Detect which cell encompasses the target text, then output its (x, y) center coordinate. 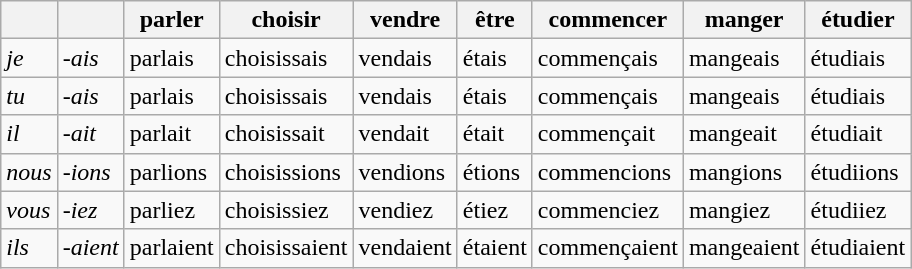
parler (172, 20)
mangeait (744, 134)
commençait (608, 134)
étudier (858, 20)
vendait (405, 134)
choisissait (286, 134)
être (494, 20)
tu (29, 96)
vendre (405, 20)
vendiez (405, 210)
étudiait (858, 134)
étions (494, 172)
commencions (608, 172)
manger (744, 20)
je (29, 58)
choisir (286, 20)
mangeaient (744, 248)
commencer (608, 20)
-aient (90, 248)
commenciez (608, 210)
vous (29, 210)
parlaient (172, 248)
ils (29, 248)
choisissaient (286, 248)
choisissiez (286, 210)
mangions (744, 172)
parliez (172, 210)
vendaient (405, 248)
-iez (90, 210)
il (29, 134)
commençaient (608, 248)
nous (29, 172)
étaient (494, 248)
étiez (494, 210)
mangiez (744, 210)
étudiiez (858, 210)
parlait (172, 134)
vendions (405, 172)
parlions (172, 172)
étudiaient (858, 248)
-ait (90, 134)
-ions (90, 172)
était (494, 134)
choisissions (286, 172)
étudiions (858, 172)
